Scan for the cell matching the given text and deliver its [x, y] coordinate at center. 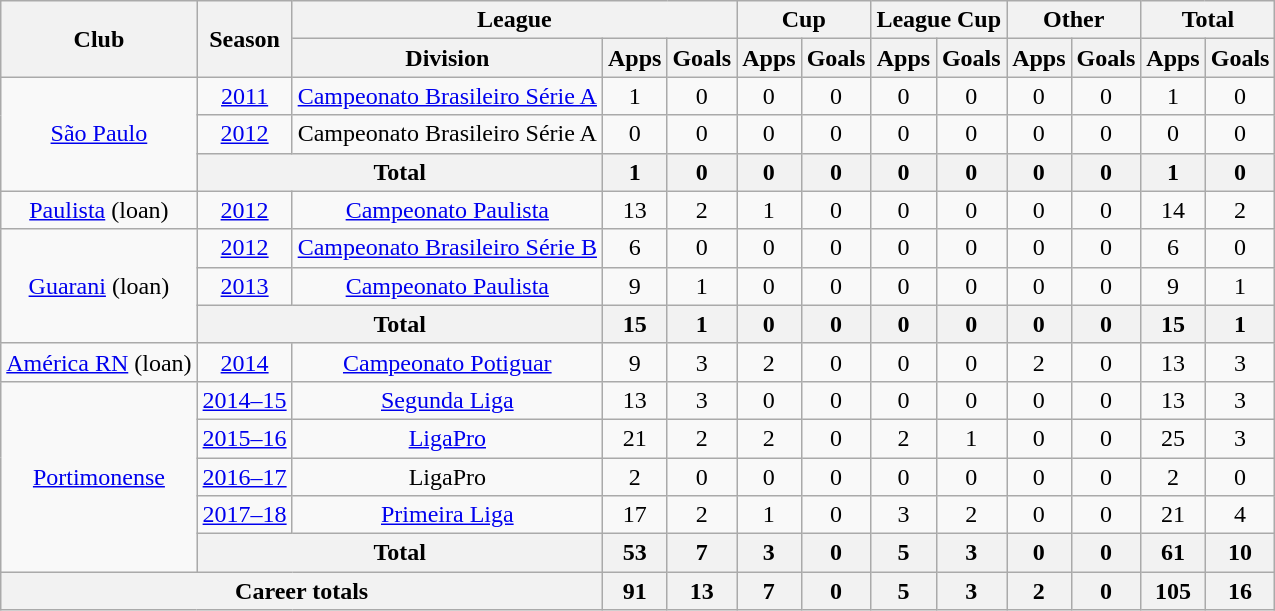
League Cup [939, 20]
Division [447, 58]
2015–16 [244, 438]
Guarani (loan) [99, 286]
16 [1240, 591]
2016–17 [244, 477]
105 [1173, 591]
América RN (loan) [99, 362]
4 [1240, 515]
2014–15 [244, 400]
Primeira Liga [447, 515]
Season [244, 39]
Paulista (loan) [99, 210]
Other [1074, 20]
25 [1173, 438]
10 [1240, 553]
São Paulo [99, 134]
91 [634, 591]
53 [634, 553]
17 [634, 515]
League [514, 20]
2017–18 [244, 515]
61 [1173, 553]
Cup [804, 20]
14 [1173, 210]
Segunda Liga [447, 400]
Career totals [302, 591]
Campeonato Brasileiro Série B [447, 248]
2013 [244, 286]
Portimonense [99, 476]
2011 [244, 96]
Club [99, 39]
2014 [244, 362]
Campeonato Potiguar [447, 362]
